Extract the (x, y) coordinate from the center of the cell holding the provided text.  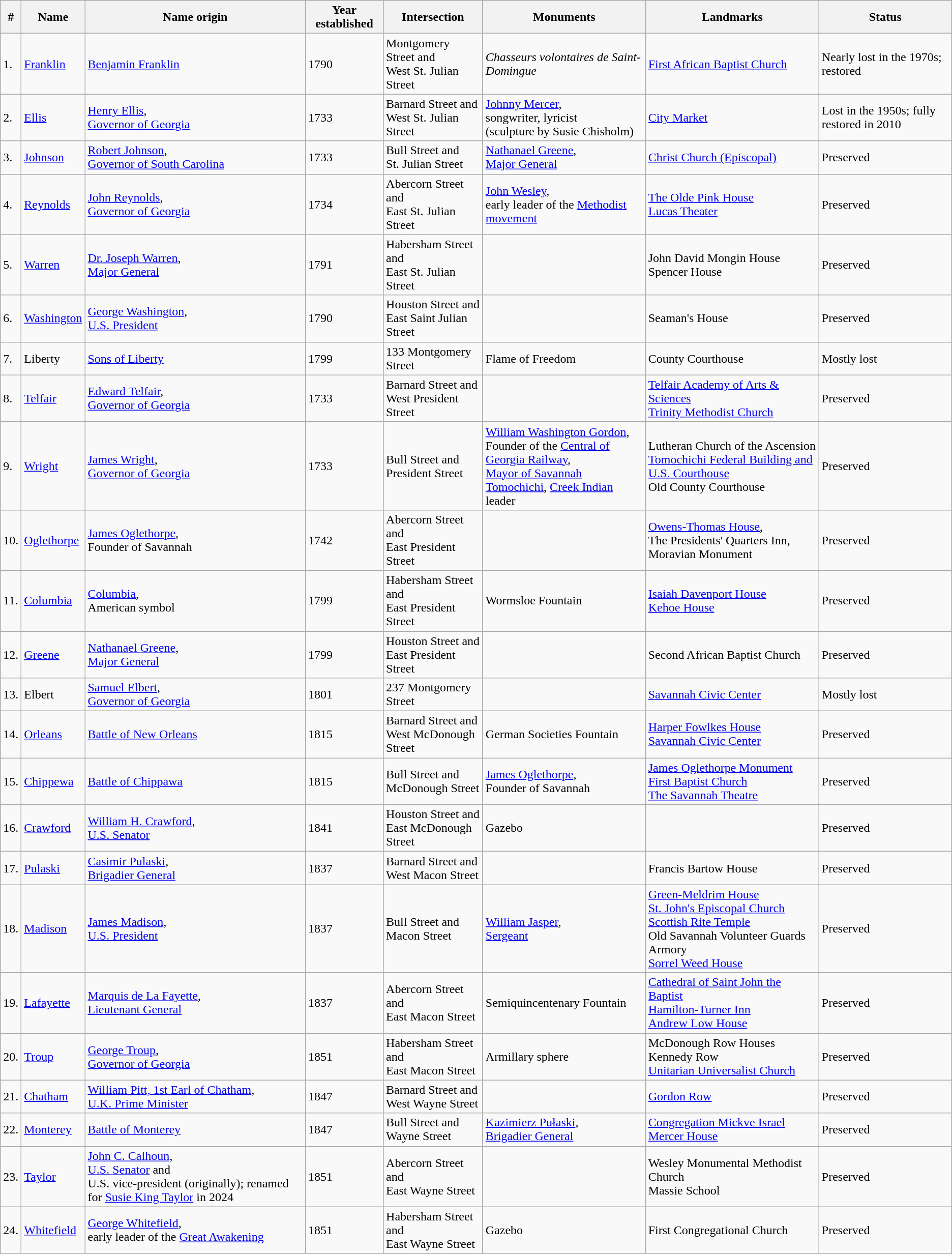
Houston Street andEast President Street (433, 654)
Battle of New Orleans (195, 735)
133 Montgomery Street (433, 358)
Benjamin Franklin (195, 64)
7. (11, 358)
Harper Fowlkes HouseSavannah Civic Center (732, 735)
William Jasper,Sergeant (564, 929)
James Wright,Governor of Georgia (195, 466)
Chasseurs volontaires de Saint-Domingue (564, 64)
Second African Baptist Church (732, 654)
Wright (53, 466)
Name origin (195, 17)
Orleans (53, 735)
Battle of Monterey (195, 1129)
Kazimierz Pułaski,Brigadier General (564, 1129)
2. (11, 118)
3. (11, 158)
Samuel Elbert,Governor of Georgia (195, 695)
Abercorn Street andEast Macon Street (433, 1003)
Habersham Street andEast St. Julian Street (433, 265)
Bull Street andMcDonough Street (433, 781)
Nearly lost in the 1970s; restored (885, 64)
# (11, 17)
16. (11, 828)
Troup (53, 1057)
Houston Street andEast McDonough Street (433, 828)
First Congregational Church (732, 1230)
1742 (345, 540)
Habersham Street andEast Wayne Street (433, 1230)
Flame of Freedom (564, 358)
Wesley Monumental Methodist ChurchMassie School (732, 1176)
Bull Street andWayne Street (433, 1129)
Reynolds (53, 205)
Telfair Academy of Arts & SciencesTrinity Methodist Church (732, 398)
23. (11, 1176)
William Pitt, 1st Earl of Chatham, U.K. Prime Minister (195, 1097)
Henry Ellis,Governor of Georgia (195, 118)
Columbia (53, 600)
19. (11, 1003)
Chippewa (53, 781)
Elbert (53, 695)
Casimir Pulaski,Brigadier General (195, 868)
Taylor (53, 1176)
22. (11, 1129)
Lutheran Church of the AscensionTomochichi Federal Building and U.S. CourthouseOld County Courthouse (732, 466)
Bull Street andMacon Street (433, 929)
Year established (345, 17)
John C. Calhoun,U.S. Senator andU.S. vice-president (originally); renamed for Susie King Taylor in 2024 (195, 1176)
Abercorn Street andEast President Street (433, 540)
8. (11, 398)
James Madison,U.S. President (195, 929)
9. (11, 466)
Barnard Street andWest Wayne Street (433, 1097)
13. (11, 695)
Johnny Mercer,songwriter, lyricist(sculpture by Susie Chisholm) (564, 118)
Intersection (433, 17)
William H. Crawford,U.S. Senator (195, 828)
Sons of Liberty (195, 358)
Congregation Mickve IsraelMercer House (732, 1129)
John David Mongin HouseSpencer House (732, 265)
Lafayette (53, 1003)
City Market (732, 118)
Ellis (53, 118)
Barnard Street andWest President Street (433, 398)
Savannah Civic Center (732, 695)
Cathedral of Saint John the BaptistHamilton-Turner InnAndrew Low House (732, 1003)
Habersham Street andEast Macon Street (433, 1057)
Monuments (564, 17)
Battle of Chippawa (195, 781)
George Troup,Governor of Georgia (195, 1057)
1801 (345, 695)
Johnson (53, 158)
Franklin (53, 64)
Gordon Row (732, 1097)
Madison (53, 929)
237 Montgomery Street (433, 695)
John Wesley,early leader of the Methodist movement (564, 205)
German Societies Fountain (564, 735)
1841 (345, 828)
17. (11, 868)
Armillary sphere (564, 1057)
Abercorn Street andEast Wayne Street (433, 1176)
Status (885, 17)
1791 (345, 265)
Montgomery Street andWest St. Julian Street (433, 64)
Liberty (53, 358)
Robert Johnson,Governor of South Carolina (195, 158)
Seaman's House (732, 318)
Dr. Joseph Warren,Major General (195, 265)
Columbia,American symbol (195, 600)
Lost in the 1950s; fully restored in 2010 (885, 118)
12. (11, 654)
Barnard Street andWest McDonough Street (433, 735)
Washington (53, 318)
Bull Street andSt. Julian Street (433, 158)
Barnard Street andWest Macon Street (433, 868)
Abercorn Street andEast St. Julian Street (433, 205)
21. (11, 1097)
Houston Street andEast Saint Julian Street (433, 318)
Greene (53, 654)
Isaiah Davenport HouseKehoe House (732, 600)
Marquis de La Fayette, Lieutenant General (195, 1003)
Bull Street andPresident Street (433, 466)
15. (11, 781)
George Washington, U.S. President (195, 318)
4. (11, 205)
County Courthouse (732, 358)
The Olde Pink HouseLucas Theater (732, 205)
1734 (345, 205)
Pulaski (53, 868)
20. (11, 1057)
Wormsloe Fountain (564, 600)
Chatham (53, 1097)
Francis Bartow House (732, 868)
Edward Telfair,Governor of Georgia (195, 398)
Name (53, 17)
Barnard Street andWest St. Julian Street (433, 118)
Warren (53, 265)
Landmarks (732, 17)
Semiquincentenary Fountain (564, 1003)
Owens-Thomas House, The Presidents' Quarters Inn, Moravian Monument (732, 540)
10. (11, 540)
5. (11, 265)
Oglethorpe (53, 540)
Monterey (53, 1129)
John Reynolds,Governor of Georgia (195, 205)
Whitefield (53, 1230)
James Oglethorpe MonumentFirst Baptist ChurchThe Savannah Theatre (732, 781)
Habersham Street andEast President Street (433, 600)
6. (11, 318)
18. (11, 929)
George Whitefield,early leader of the Great Awakening (195, 1230)
McDonough Row HousesKennedy RowUnitarian Universalist Church (732, 1057)
First African Baptist Church (732, 64)
Crawford (53, 828)
Christ Church (Episcopal) (732, 158)
11. (11, 600)
14. (11, 735)
24. (11, 1230)
William Washington Gordon,Founder of the Central of Georgia Railway,Mayor of SavannahTomochichi, Creek Indian leader (564, 466)
1. (11, 64)
Telfair (53, 398)
Green-Meldrim HouseSt. John's Episcopal ChurchScottish Rite TempleOld Savannah Volunteer Guards ArmorySorrel Weed House (732, 929)
